From the cell containing the given text, extract its center point as (X, Y) coordinate. 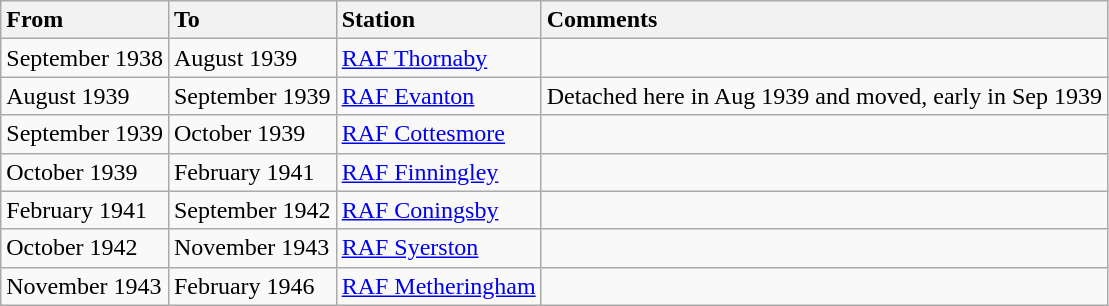
Comments (824, 20)
From (85, 20)
RAF Evanton (438, 96)
October 1942 (85, 248)
To (252, 20)
Station (438, 20)
September 1942 (252, 210)
RAF Coningsby (438, 210)
RAF Thornaby (438, 58)
February 1946 (252, 286)
RAF Cottesmore (438, 134)
RAF Finningley (438, 172)
September 1938 (85, 58)
RAF Syerston (438, 248)
Detached here in Aug 1939 and moved, early in Sep 1939 (824, 96)
RAF Metheringham (438, 286)
